Return the [X, Y] coordinate for the center point of the cell that contains the specified text.  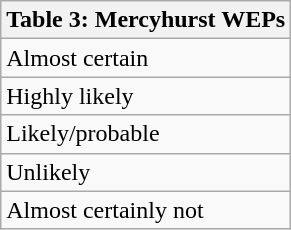
Almost certain [146, 58]
Almost certainly not [146, 210]
Unlikely [146, 172]
Highly likely [146, 96]
Table 3: Mercyhurst WEPs [146, 20]
Likely/probable [146, 134]
